Output the (x, y) coordinate of the center of the cell containing the given text.  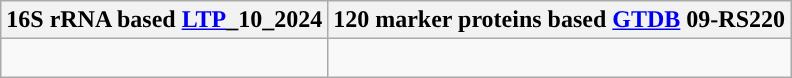
120 marker proteins based GTDB 09-RS220 (560, 20)
16S rRNA based LTP_10_2024 (164, 20)
